Scan for the cell matching the given text and deliver its (X, Y) coordinate at center. 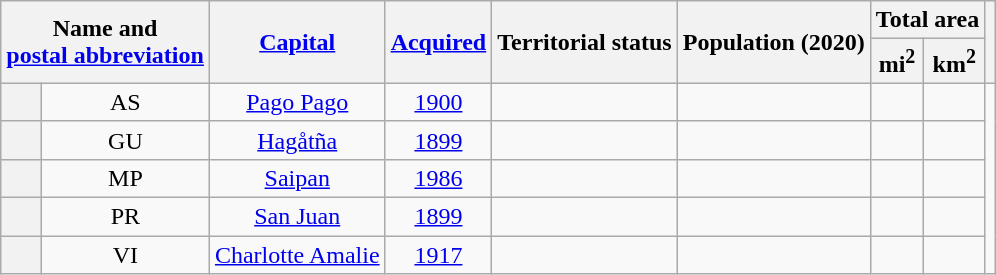
Pago Pago (297, 102)
Capital (297, 42)
Hagåtña (297, 140)
1917 (438, 255)
GU (125, 140)
1900 (438, 102)
Population (2020) (774, 42)
VI (125, 255)
km2 (954, 62)
Territorial status (584, 42)
AS (125, 102)
San Juan (297, 217)
Charlotte Amalie (297, 255)
PR (125, 217)
Acquired (438, 42)
1986 (438, 178)
MP (125, 178)
mi2 (896, 62)
Saipan (297, 178)
Total area (927, 20)
Name andpostal abbreviation (106, 42)
